For the text-containing cell, return its midpoint in [X, Y] coordinate format. 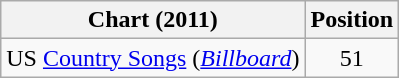
Chart (2011) [153, 20]
51 [352, 58]
US Country Songs (Billboard) [153, 58]
Position [352, 20]
